Scan for the cell matching the given text and deliver its [x, y] coordinate at center. 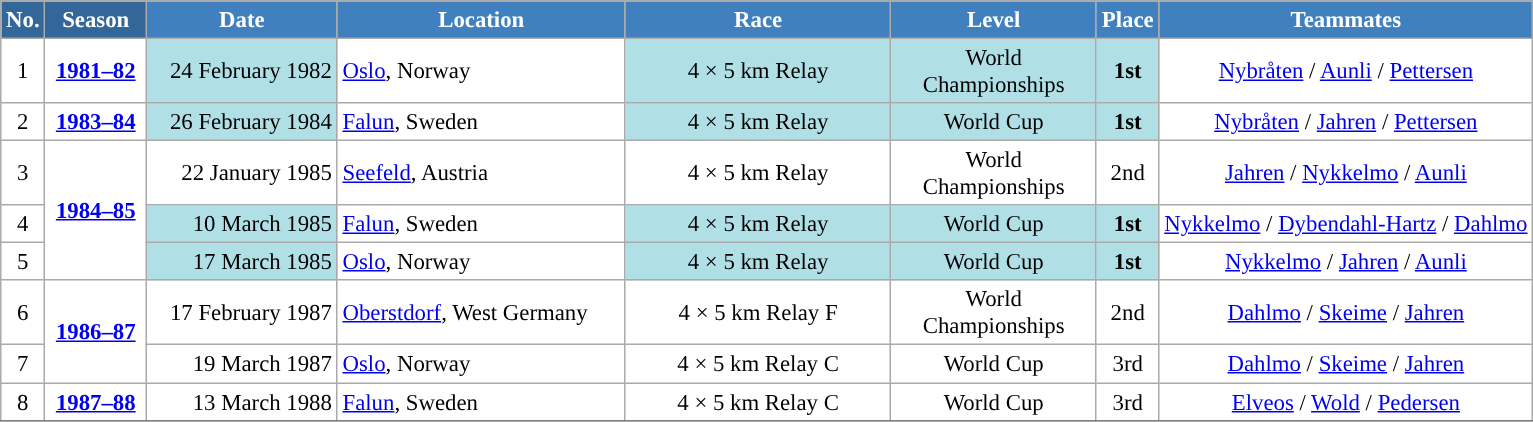
24 February 1982 [242, 72]
17 February 1987 [242, 312]
No. [23, 20]
8 [23, 402]
1987–88 [96, 402]
1984–85 [96, 211]
3 [23, 174]
Nykkelmo / Dybendahl-Hartz / Dahlmo [1346, 224]
6 [23, 312]
10 March 1985 [242, 224]
1981–82 [96, 72]
1 [23, 72]
Jahren / Nykkelmo / Aunli [1346, 174]
17 March 1985 [242, 262]
Level [994, 20]
Place [1127, 20]
Seefeld, Austria [481, 174]
Nybråten / Aunli / Pettersen [1346, 72]
Date [242, 20]
Elveos / Wold / Pedersen [1346, 402]
26 February 1984 [242, 122]
Race [758, 20]
Location [481, 20]
1986–87 [96, 331]
Teammates [1346, 20]
Nykkelmo / Jahren / Aunli [1346, 262]
5 [23, 262]
13 March 1988 [242, 402]
22 January 1985 [242, 174]
4 [23, 224]
Nybråten / Jahren / Pettersen [1346, 122]
Oberstdorf, West Germany [481, 312]
19 March 1987 [242, 364]
7 [23, 364]
2 [23, 122]
Season [96, 20]
1983–84 [96, 122]
4 × 5 km Relay F [758, 312]
